Return [x, y] of the center of cell containing provided text 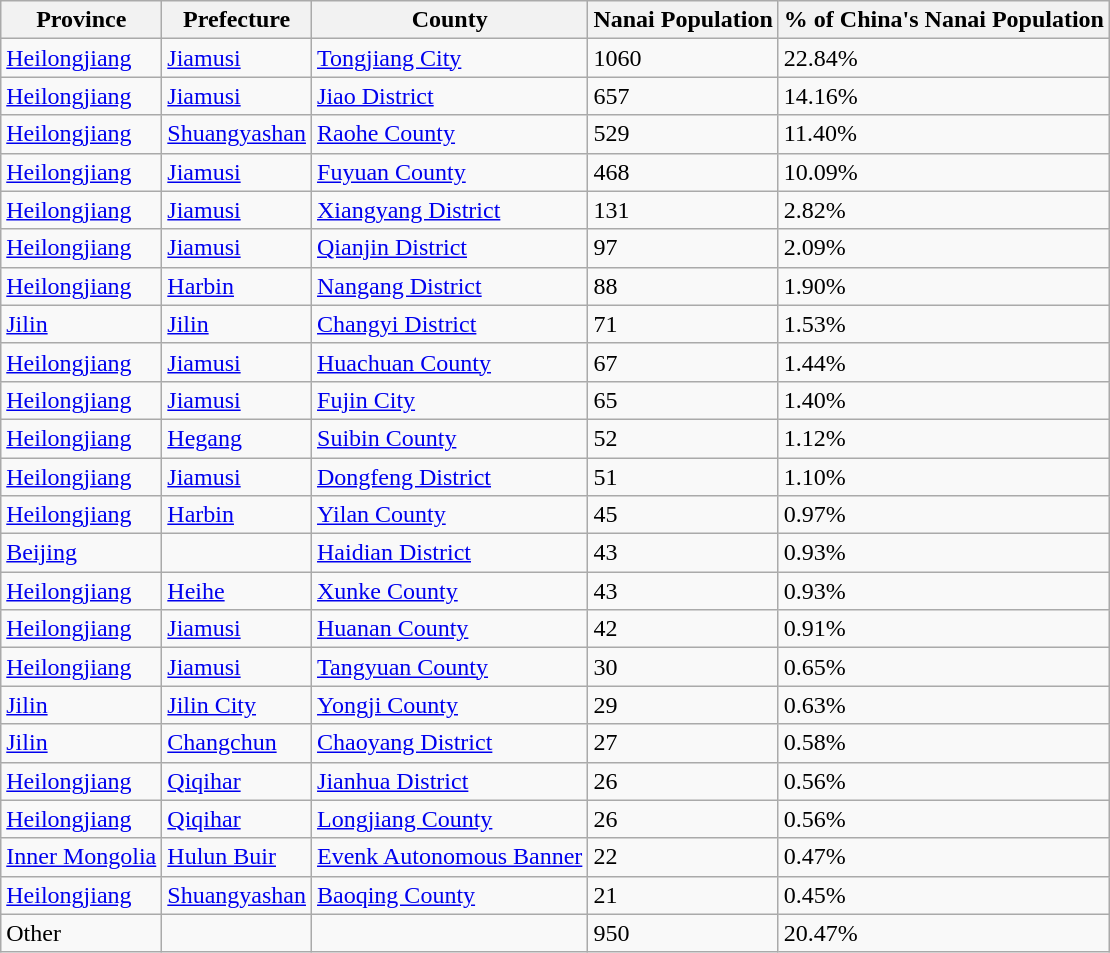
2.09% [944, 248]
Chaoyang District [450, 743]
27 [683, 743]
0.58% [944, 743]
22.84% [944, 58]
950 [683, 933]
% of China's Nanai Population [944, 20]
Qianjin District [450, 248]
Inner Mongolia [82, 857]
1.40% [944, 400]
51 [683, 477]
Evenk Autonomous Banner [450, 857]
County [450, 20]
0.91% [944, 629]
1.44% [944, 362]
22 [683, 857]
Province [82, 20]
10.09% [944, 172]
Tongjiang City [450, 58]
Nangang District [450, 286]
0.45% [944, 895]
Dongfeng District [450, 477]
Fuyuan County [450, 172]
0.97% [944, 515]
45 [683, 515]
0.63% [944, 705]
Prefecture [237, 20]
Longjiang County [450, 819]
1.10% [944, 477]
Fujin City [450, 400]
529 [683, 134]
30 [683, 667]
Jianhua District [450, 781]
Beijing [82, 553]
11.40% [944, 134]
Huachuan County [450, 362]
65 [683, 400]
1.12% [944, 438]
468 [683, 172]
Hegang [237, 438]
2.82% [944, 210]
1060 [683, 58]
67 [683, 362]
Yongji County [450, 705]
0.65% [944, 667]
Changyi District [450, 324]
Jiao District [450, 96]
Xiangyang District [450, 210]
29 [683, 705]
71 [683, 324]
0.47% [944, 857]
131 [683, 210]
Haidian District [450, 553]
97 [683, 248]
1.53% [944, 324]
14.16% [944, 96]
52 [683, 438]
20.47% [944, 933]
Suibin County [450, 438]
Tangyuan County [450, 667]
1.90% [944, 286]
Hulun Buir [237, 857]
Huanan County [450, 629]
21 [683, 895]
88 [683, 286]
Xunke County [450, 591]
657 [683, 96]
Yilan County [450, 515]
Nanai Population [683, 20]
Changchun [237, 743]
Raohe County [450, 134]
Baoqing County [450, 895]
Heihe [237, 591]
Jilin City [237, 705]
Other [82, 933]
42 [683, 629]
